Determine the [x, y] coordinate at the center of the cell enclosing the given text.  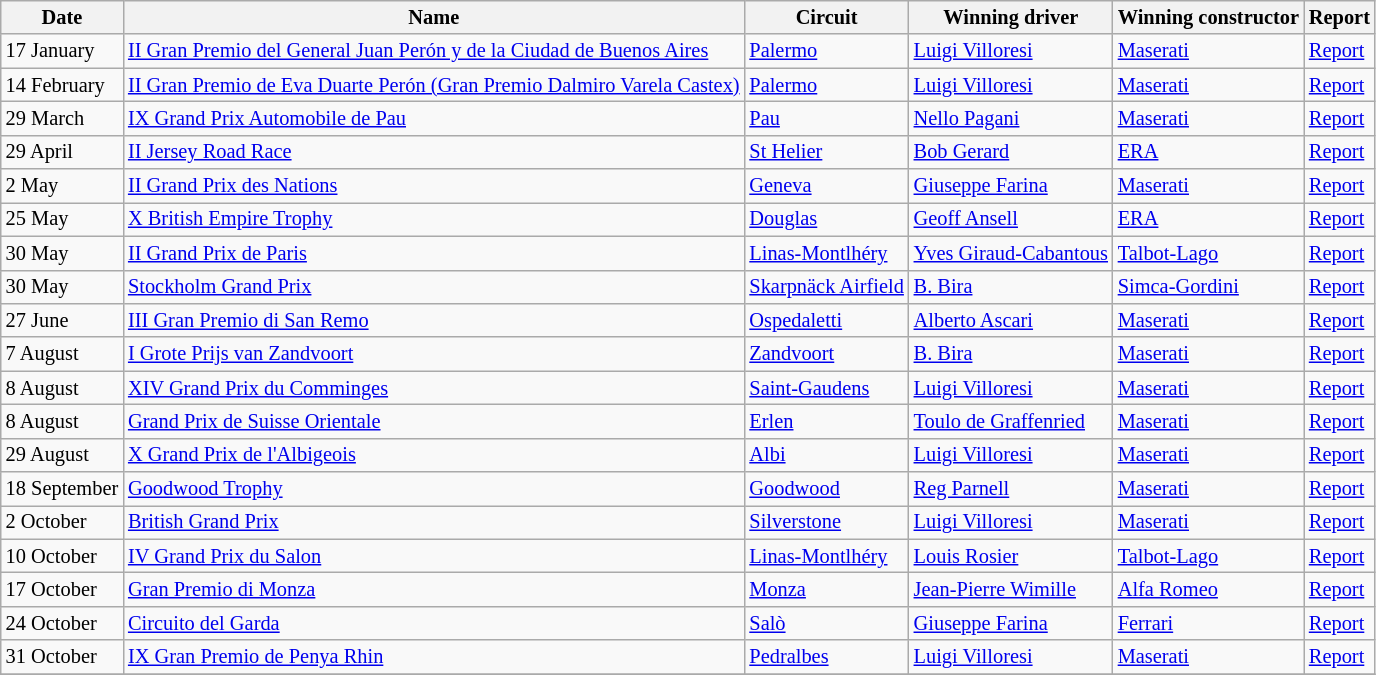
St Helier [826, 152]
14 February [62, 85]
Gran Premio di Monza [434, 589]
Pedralbes [826, 657]
Geoff Ansell [1011, 219]
Ospedaletti [826, 320]
10 October [62, 556]
Stockholm Grand Prix [434, 287]
IV Grand Prix du Salon [434, 556]
II Gran Premio de Eva Duarte Perón (Gran Premio Dalmiro Varela Castex) [434, 85]
Winning constructor [1208, 17]
Goodwood Trophy [434, 489]
Date [62, 17]
Simca-Gordini [1208, 287]
II Jersey Road Race [434, 152]
IX Gran Premio de Penya Rhin [434, 657]
Monza [826, 589]
Toulo de Graffenried [1011, 421]
Albi [826, 455]
2 May [62, 186]
29 April [62, 152]
Erlen [826, 421]
31 October [62, 657]
Grand Prix de Suisse Orientale [434, 421]
Geneva [826, 186]
II Grand Prix de Paris [434, 253]
Reg Parnell [1011, 489]
Yves Giraud-Cabantous [1011, 253]
Circuit [826, 17]
Silverstone [826, 522]
2 October [62, 522]
Circuito del Garda [434, 623]
Nello Pagani [1011, 118]
7 August [62, 354]
X British Empire Trophy [434, 219]
29 March [62, 118]
Bob Gerard [1011, 152]
III Gran Premio di San Remo [434, 320]
29 August [62, 455]
British Grand Prix [434, 522]
Alberto Ascari [1011, 320]
XIV Grand Prix du Comminges [434, 388]
I Grote Prijs van Zandvoort [434, 354]
Winning driver [1011, 17]
24 October [62, 623]
25 May [62, 219]
Salò [826, 623]
Name [434, 17]
II Gran Premio del General Juan Perón y de la Ciudad de Buenos Aires [434, 51]
Goodwood [826, 489]
Saint-Gaudens [826, 388]
Zandvoort [826, 354]
Douglas [826, 219]
II Grand Prix des Nations [434, 186]
27 June [62, 320]
Ferrari [1208, 623]
17 January [62, 51]
IX Grand Prix Automobile de Pau [434, 118]
Skarpnäck Airfield [826, 287]
18 September [62, 489]
Louis Rosier [1011, 556]
Jean-Pierre Wimille [1011, 589]
Pau [826, 118]
Alfa Romeo [1208, 589]
17 October [62, 589]
X Grand Prix de l'Albigeois [434, 455]
